Search for the cell housing the specified text and yield its (X, Y) center coordinate. 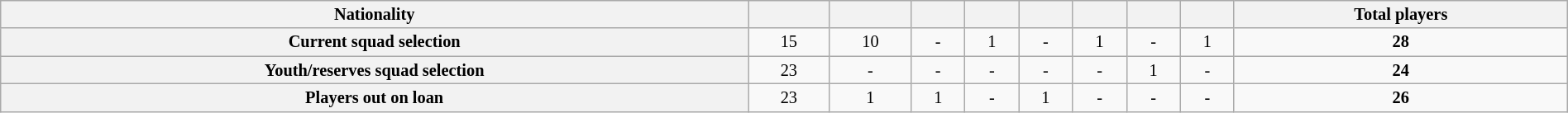
15 (789, 42)
Current squad selection (375, 42)
24 (1401, 70)
26 (1401, 97)
Players out on loan (375, 97)
28 (1401, 42)
10 (870, 42)
Total players (1401, 14)
Youth/reserves squad selection (375, 70)
Nationality (375, 14)
